Scan for the cell matching the given text and deliver its [X, Y] coordinate at center. 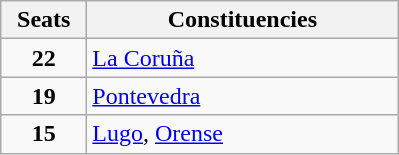
Seats [44, 20]
15 [44, 134]
La Coruña [242, 58]
19 [44, 96]
Pontevedra [242, 96]
Lugo, Orense [242, 134]
Constituencies [242, 20]
22 [44, 58]
